Return the (X, Y) coordinate for the center point of the cell that contains the specified text.  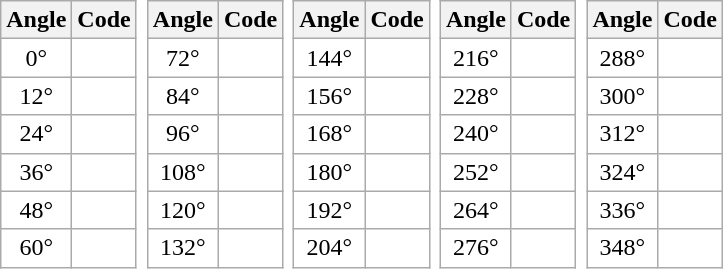
168° (330, 134)
252° (476, 172)
48° (36, 210)
12° (36, 96)
312° (622, 134)
348° (622, 248)
240° (476, 134)
288° (622, 58)
204° (330, 248)
144° (330, 58)
120° (182, 210)
108° (182, 172)
84° (182, 96)
300° (622, 96)
36° (36, 172)
156° (330, 96)
324° (622, 172)
228° (476, 96)
192° (330, 210)
24° (36, 134)
0° (36, 58)
72° (182, 58)
60° (36, 248)
216° (476, 58)
336° (622, 210)
180° (330, 172)
132° (182, 248)
264° (476, 210)
96° (182, 134)
276° (476, 248)
